Pinpoint the cell where the given text exists, returning its (X, Y) midpoint coordinate. 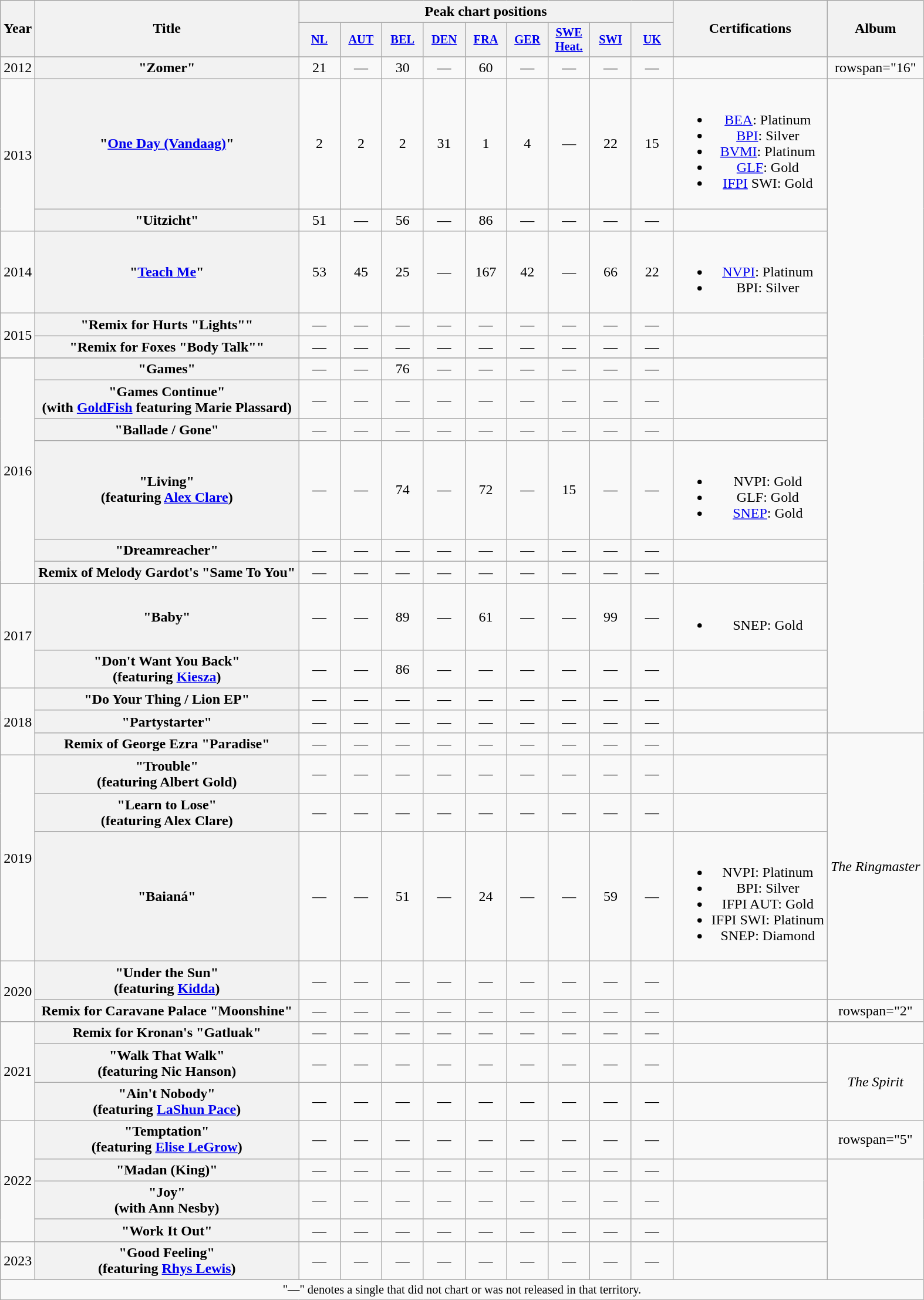
FRA (486, 40)
"Trouble"(featuring Albert Gold) (167, 775)
The Ringmaster (875, 866)
BEA: PlatinumBPI: SilverBVMI: PlatinumGLF: GoldIFPI SWI: Gold (750, 144)
2023 (18, 1261)
53 (319, 272)
1 (486, 144)
rowspan="2" (875, 1011)
"Work It Out" (167, 1230)
31 (444, 144)
"Games" (167, 369)
"Learn to Lose"(featuring Alex Clare) (167, 812)
"Good Feeling"(featuring Rhys Lewis) (167, 1261)
"Temptation"(featuring Elise LeGrow) (167, 1140)
56 (403, 220)
Remix of George Ezra "Paradise" (167, 744)
"Uitzicht" (167, 220)
NL (319, 40)
Peak chart positions (486, 12)
2017 (18, 636)
Title (167, 29)
"Games Continue"(with GoldFish featuring Marie Plassard) (167, 399)
59 (611, 897)
"Remix for Hurts "Lights"" (167, 325)
"Ain't Nobody"(featuring LaShun Pace) (167, 1101)
"Teach Me" (167, 272)
2013 (18, 155)
"Remix for Foxes "Body Talk"" (167, 347)
Remix of Melody Gardot's "Same To You" (167, 572)
74 (403, 489)
2012 (18, 67)
"Dreamreacher" (167, 550)
SWI (611, 40)
UK (652, 40)
BEL (403, 40)
2018 (18, 721)
"One Day (Vandaag)" (167, 144)
Year (18, 29)
45 (360, 272)
The Spirit (875, 1082)
89 (403, 616)
2021 (18, 1071)
GER (527, 40)
4 (527, 144)
72 (486, 489)
Album (875, 29)
"Partystarter" (167, 721)
"Walk That Walk"(featuring Nic Hanson) (167, 1063)
60 (486, 67)
2016 (18, 471)
66 (611, 272)
61 (486, 616)
2019 (18, 858)
2015 (18, 336)
"Madan (King)" (167, 1170)
"Living"(featuring Alex Clare) (167, 489)
"Don't Want You Back"(featuring Kiesza) (167, 669)
rowspan="16" (875, 67)
Remix for Caravane Palace "Moonshine" (167, 1011)
2020 (18, 992)
"—" denotes a single that did not chart or was not released in that territory. (462, 1289)
2022 (18, 1181)
25 (403, 272)
76 (403, 369)
NVPI: PlatinumBPI: SilverIFPI AUT: GoldIFPI SWI: PlatinumSNEP: Diamond (750, 897)
"Under the Sun"(featuring Kidda) (167, 980)
AUT (360, 40)
SNEP: Gold (750, 616)
SWEHeat. (569, 40)
Certifications (750, 29)
"Baby" (167, 616)
NVPI: PlatinumBPI: Silver (750, 272)
"Joy"(with Ann Nesby) (167, 1200)
NVPI: GoldGLF: GoldSNEP: Gold (750, 489)
2014 (18, 272)
42 (527, 272)
21 (319, 67)
24 (486, 897)
"Zomer" (167, 67)
167 (486, 272)
"Do Your Thing / Lion EP" (167, 699)
99 (611, 616)
"Baianá" (167, 897)
Remix for Kronan's "Gatluak" (167, 1033)
"Ballade / Gone" (167, 430)
DEN (444, 40)
rowspan="5" (875, 1140)
30 (403, 67)
